Detect which cell encompasses the target text, then output its [X, Y] center coordinate. 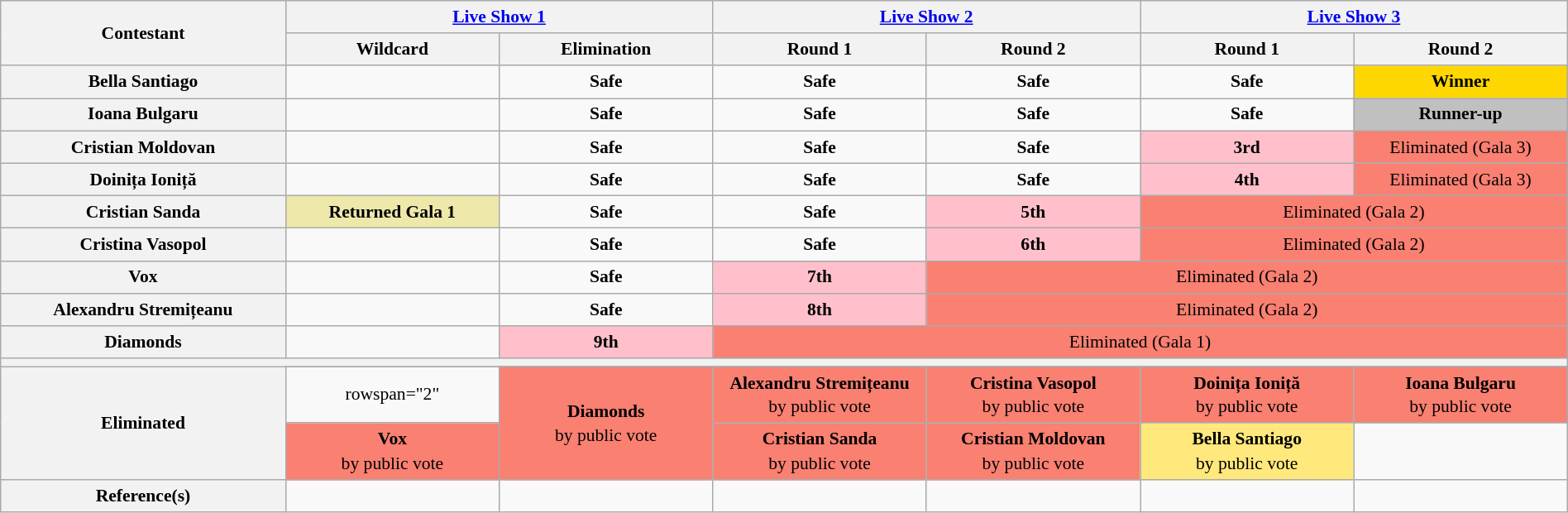
Cristian Sanda [143, 212]
Contestant [143, 33]
Bella Santiago [143, 83]
Alexandru Stremițeanuby public vote [820, 395]
Live Show 3 [1355, 17]
Bella Santiagoby public vote [1247, 452]
Diamonds [143, 343]
8th [820, 309]
Alexandru Stremițeanu [143, 309]
4th [1247, 180]
Vox [143, 276]
Doinița Ionițăby public vote [1247, 395]
Cristian Moldovan [143, 147]
Winner [1460, 83]
Cristian Sandaby public vote [820, 452]
Cristina Vasopolby public vote [1033, 395]
rowspan="2" [392, 395]
5th [1033, 212]
Wildcard [392, 50]
Cristina Vasopol [143, 245]
3rd [1247, 147]
Ioana Bulgaru [143, 114]
Eliminated [143, 424]
Ioana Bulgaruby public vote [1460, 395]
Diamondsby public vote [606, 424]
6th [1033, 245]
Reference(s) [143, 496]
Live Show 1 [500, 17]
Cristian Moldovanby public vote [1033, 452]
Elimination [606, 50]
9th [606, 343]
Live Show 2 [926, 17]
7th [820, 276]
Runner-up [1460, 114]
Returned Gala 1 [392, 212]
Voxby public vote [392, 452]
Eliminated (Gala 1) [1140, 343]
Doinița Ioniță [143, 180]
